Output the (X, Y) coordinate of the center of the cell containing the given text.  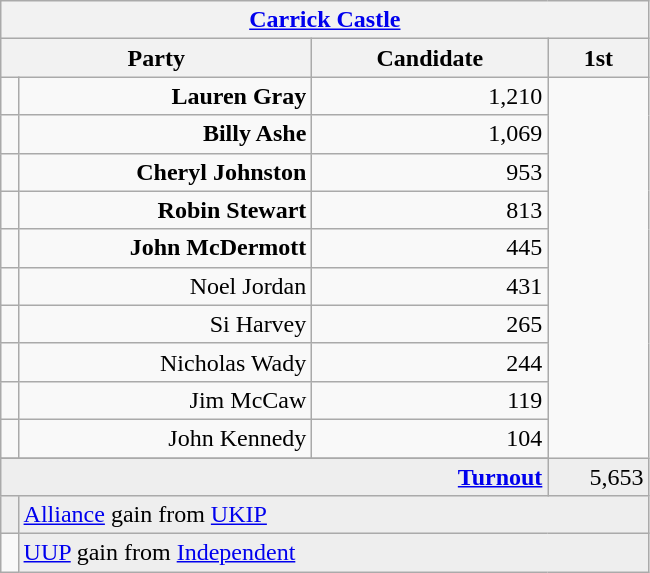
Lauren Gray (165, 96)
244 (430, 362)
1,210 (430, 96)
Cheryl Johnston (165, 172)
Noel Jordan (165, 286)
953 (430, 172)
Party (156, 58)
1,069 (430, 134)
John Kennedy (165, 438)
104 (430, 438)
1st (598, 58)
431 (430, 286)
Alliance gain from UKIP (334, 515)
265 (430, 324)
Jim McCaw (165, 400)
John McDermott (165, 248)
5,653 (598, 477)
119 (430, 400)
Billy Ashe (165, 134)
UUP gain from Independent (334, 553)
Turnout (274, 477)
445 (430, 248)
Candidate (430, 58)
Nicholas Wady (165, 362)
Carrick Castle (325, 20)
Si Harvey (165, 324)
Robin Stewart (165, 210)
813 (430, 210)
